Pinpoint the cell where the given text exists, returning its (x, y) midpoint coordinate. 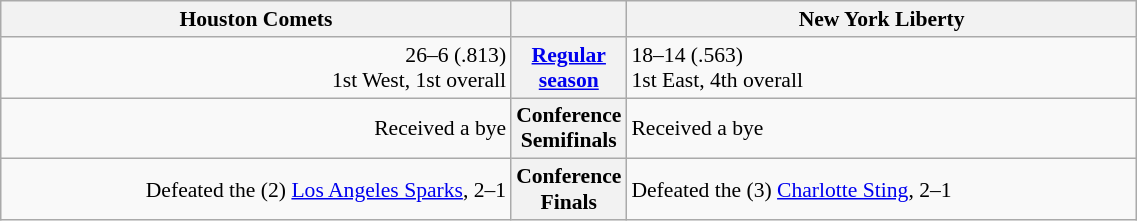
Conference Semifinals (568, 128)
Conference Finals (568, 190)
Defeated the (3) Charlotte Sting, 2–1 (881, 190)
18–14 (.563)1st East, 4th overall (881, 68)
26–6 (.813)1st West, 1st overall (256, 68)
Regular season (568, 68)
Houston Comets (256, 19)
Defeated the (2) Los Angeles Sparks, 2–1 (256, 190)
New York Liberty (881, 19)
